Extract the [X, Y] coordinate from the center of the cell holding the provided text.  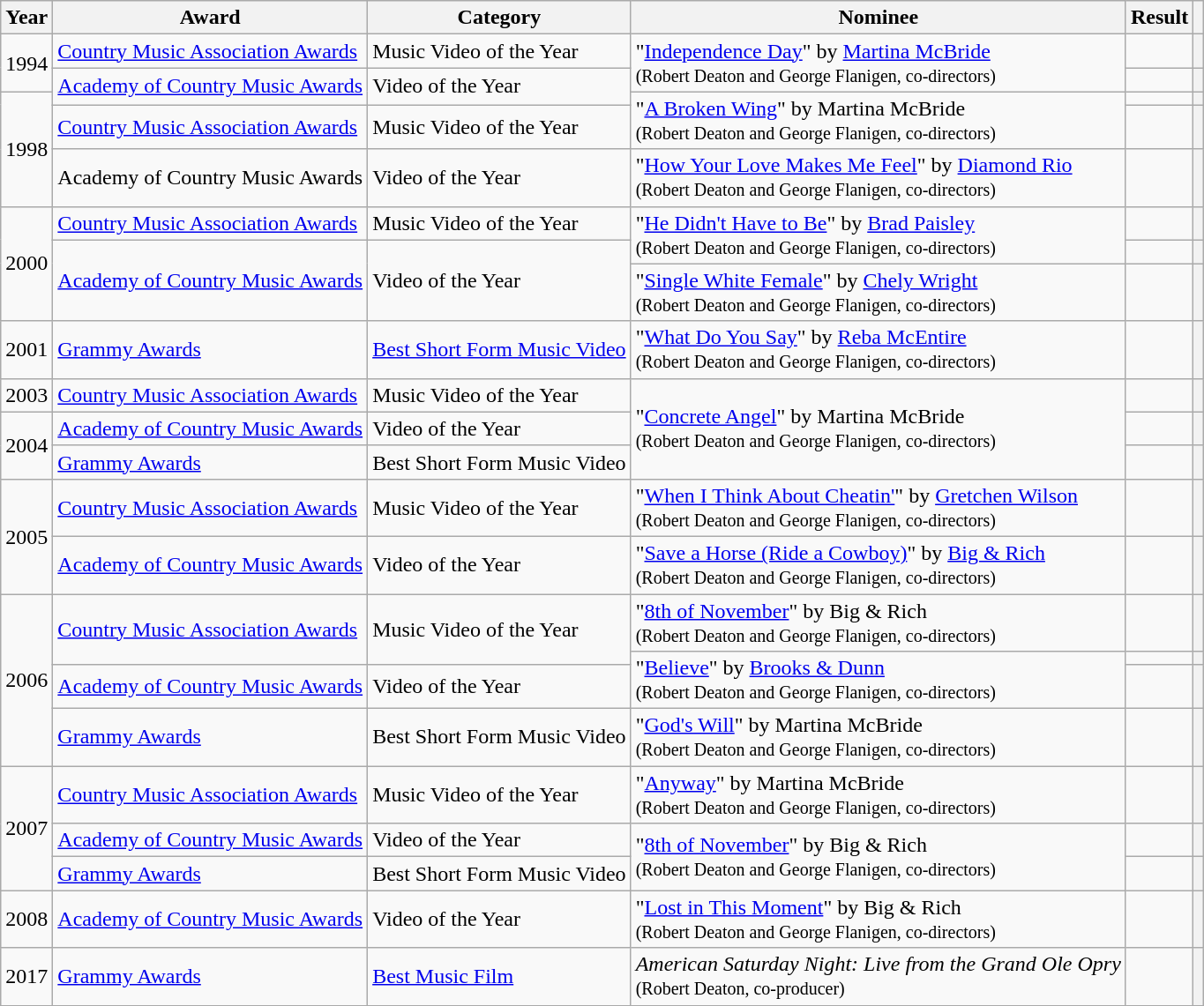
2001 [26, 349]
2007 [26, 829]
1994 [26, 63]
"Believe" by Brooks & Dunn(Robert Deaton and George Flanigen, co-directors) [879, 681]
Result [1159, 18]
Category [499, 18]
"God's Will" by Martina McBride(Robert Deaton and George Flanigen, co-directors) [879, 737]
2006 [26, 681]
2005 [26, 536]
"How Your Love Makes Me Feel" by Diamond Rio(Robert Deaton and George Flanigen, co-directors) [879, 178]
"Concrete Angel" by Martina McBride(Robert Deaton and George Flanigen, co-directors) [879, 428]
2000 [26, 264]
2004 [26, 445]
"When I Think About Cheatin'" by Gretchen Wilson(Robert Deaton and George Flanigen, co-directors) [879, 508]
"A Broken Wing" by Martina McBride(Robert Deaton and George Flanigen, co-directors) [879, 120]
2003 [26, 395]
"What Do You Say" by Reba McEntire(Robert Deaton and George Flanigen, co-directors) [879, 349]
1998 [26, 149]
Award [210, 18]
"Anyway" by Martina McBride(Robert Deaton and George Flanigen, co-directors) [879, 795]
"Lost in This Moment" by Big & Rich(Robert Deaton and George Flanigen, co-directors) [879, 919]
Nominee [879, 18]
Year [26, 18]
2017 [26, 977]
"Save a Horse (Ride a Cowboy)" by Big & Rich(Robert Deaton and George Flanigen, co-directors) [879, 564]
"He Didn't Have to Be" by Brad Paisley(Robert Deaton and George Flanigen, co-directors) [879, 235]
American Saturday Night: Live from the Grand Ole Opry(Robert Deaton, co-producer) [879, 977]
2008 [26, 919]
"Single White Female" by Chely Wright(Robert Deaton and George Flanigen, co-directors) [879, 293]
"Independence Day" by Martina McBride(Robert Deaton and George Flanigen, co-directors) [879, 63]
Best Music Film [499, 977]
